From the cell containing the given text, extract its center point as (X, Y) coordinate. 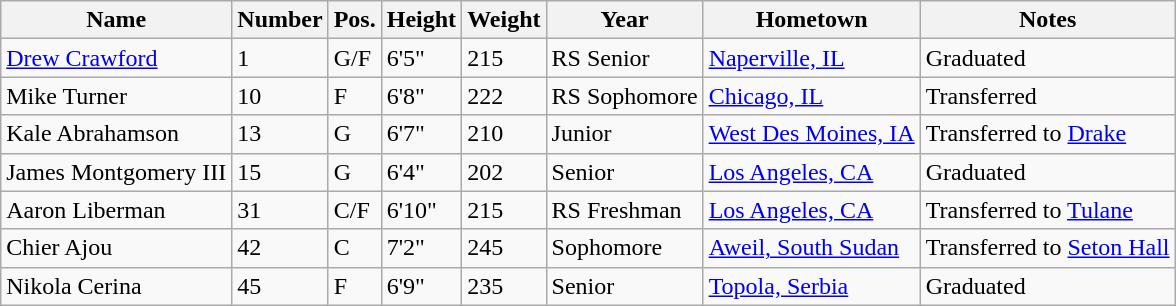
Chier Ajou (116, 248)
Transferred to Drake (1048, 134)
222 (504, 96)
210 (504, 134)
Aaron Liberman (116, 210)
Mike Turner (116, 96)
G/F (354, 58)
Kale Abrahamson (116, 134)
235 (504, 286)
6'7" (421, 134)
1 (280, 58)
C/F (354, 210)
13 (280, 134)
10 (280, 96)
Number (280, 20)
245 (504, 248)
7'2" (421, 248)
45 (280, 286)
James Montgomery III (116, 172)
6'9" (421, 286)
42 (280, 248)
C (354, 248)
Aweil, South Sudan (812, 248)
West Des Moines, IA (812, 134)
Drew Crawford (116, 58)
Chicago, IL (812, 96)
Topola, Serbia (812, 286)
Sophomore (624, 248)
RS Freshman (624, 210)
Hometown (812, 20)
Year (624, 20)
Transferred to Seton Hall (1048, 248)
Nikola Cerina (116, 286)
6'8" (421, 96)
6'10" (421, 210)
RS Sophomore (624, 96)
15 (280, 172)
6'5" (421, 58)
Naperville, IL (812, 58)
Name (116, 20)
Junior (624, 134)
RS Senior (624, 58)
6'4" (421, 172)
Height (421, 20)
Weight (504, 20)
Notes (1048, 20)
Transferred (1048, 96)
202 (504, 172)
Transferred to Tulane (1048, 210)
Pos. (354, 20)
31 (280, 210)
